Detect which cell encompasses the target text, then output its (x, y) center coordinate. 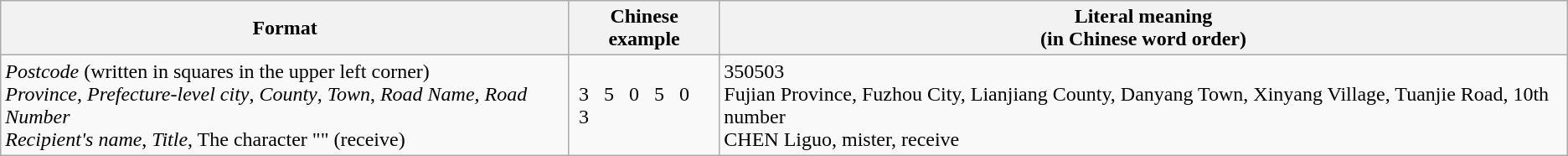
350503Fujian Province, Fuzhou City, Lianjiang County, Danyang Town, Xinyang Village, Tuanjie Road, 10th numberCHEN Liguo, mister, receive (1143, 106)
Chinese example (643, 29)
Format (285, 29)
3 5 0 5 0 3 (643, 106)
Literal meaning(in Chinese word order) (1143, 29)
